Determine the [X, Y] coordinate at the center of the cell enclosing the given text.  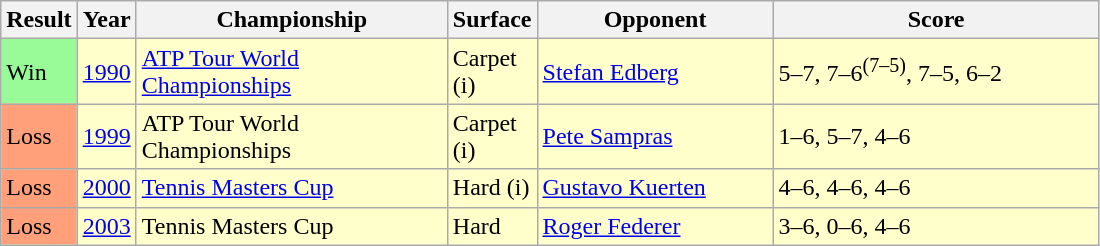
1–6, 5–7, 4–6 [936, 136]
Result [39, 20]
3–6, 0–6, 4–6 [936, 226]
2000 [106, 188]
Score [936, 20]
Year [106, 20]
5–7, 7–6(7–5), 7–5, 6–2 [936, 72]
2003 [106, 226]
Stefan Edberg [655, 72]
Win [39, 72]
Championship [292, 20]
Gustavo Kuerten [655, 188]
4–6, 4–6, 4–6 [936, 188]
Surface [492, 20]
Hard (i) [492, 188]
Roger Federer [655, 226]
1999 [106, 136]
Pete Sampras [655, 136]
Hard [492, 226]
Opponent [655, 20]
1990 [106, 72]
